From the cell containing the given text, extract its center point as (x, y) coordinate. 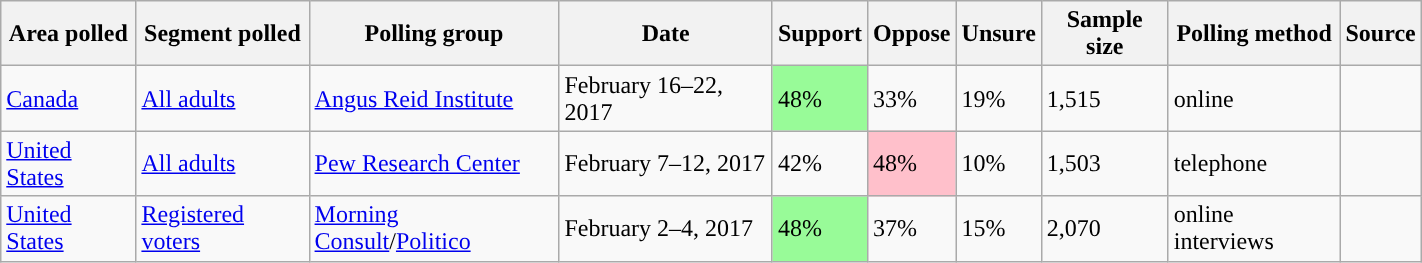
Oppose (912, 34)
Pew Research Center (434, 164)
1,503 (1104, 164)
February 16–22, 2017 (666, 98)
Sample size (1104, 34)
Registered voters (222, 228)
37% (912, 228)
Date (666, 34)
February 7–12, 2017 (666, 164)
Unsure (998, 34)
Polling group (434, 34)
33% (912, 98)
online interviews (1254, 228)
Canada (68, 98)
February 2–4, 2017 (666, 228)
Source (1380, 34)
Morning Consult/Politico (434, 228)
Area polled (68, 34)
1,515 (1104, 98)
telephone (1254, 164)
Angus Reid Institute (434, 98)
42% (820, 164)
19% (998, 98)
10% (998, 164)
Polling method (1254, 34)
2,070 (1104, 228)
online (1254, 98)
Segment polled (222, 34)
Support (820, 34)
15% (998, 228)
